Identify which cell holds the provided text, then report its [X, Y] central coordinate. 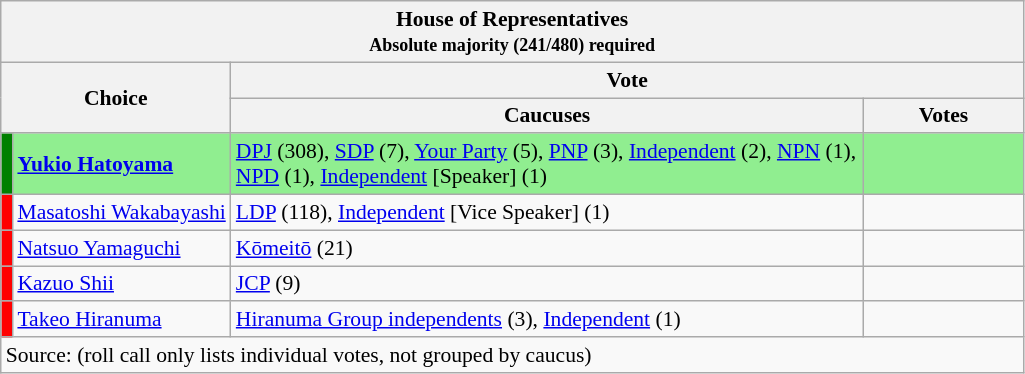
Source: (roll call only lists individual votes, not grouped by caucus) [512, 355]
Kōmeitō (21) [548, 248]
Caucuses [548, 116]
House of Representatives Absolute majority (241/480) required [512, 32]
LDP (118), Independent [Vice Speaker] (1) [548, 213]
DPJ (308), SDP (7), Your Party (5), PNP (3), Independent (2), NPN (1), NPD (1), Independent [Speaker] (1) [548, 164]
Masatoshi Wakabayashi [121, 213]
Vote [628, 80]
Hiranuma Group independents (3), Independent (1) [548, 320]
Votes [943, 116]
Yukio Hatoyama [121, 164]
JCP (9) [548, 284]
Kazuo Shii [121, 284]
Natsuo Yamaguchi [121, 248]
Takeo Hiranuma [121, 320]
Choice [116, 98]
